Identify which cell holds the provided text, then report its (x, y) central coordinate. 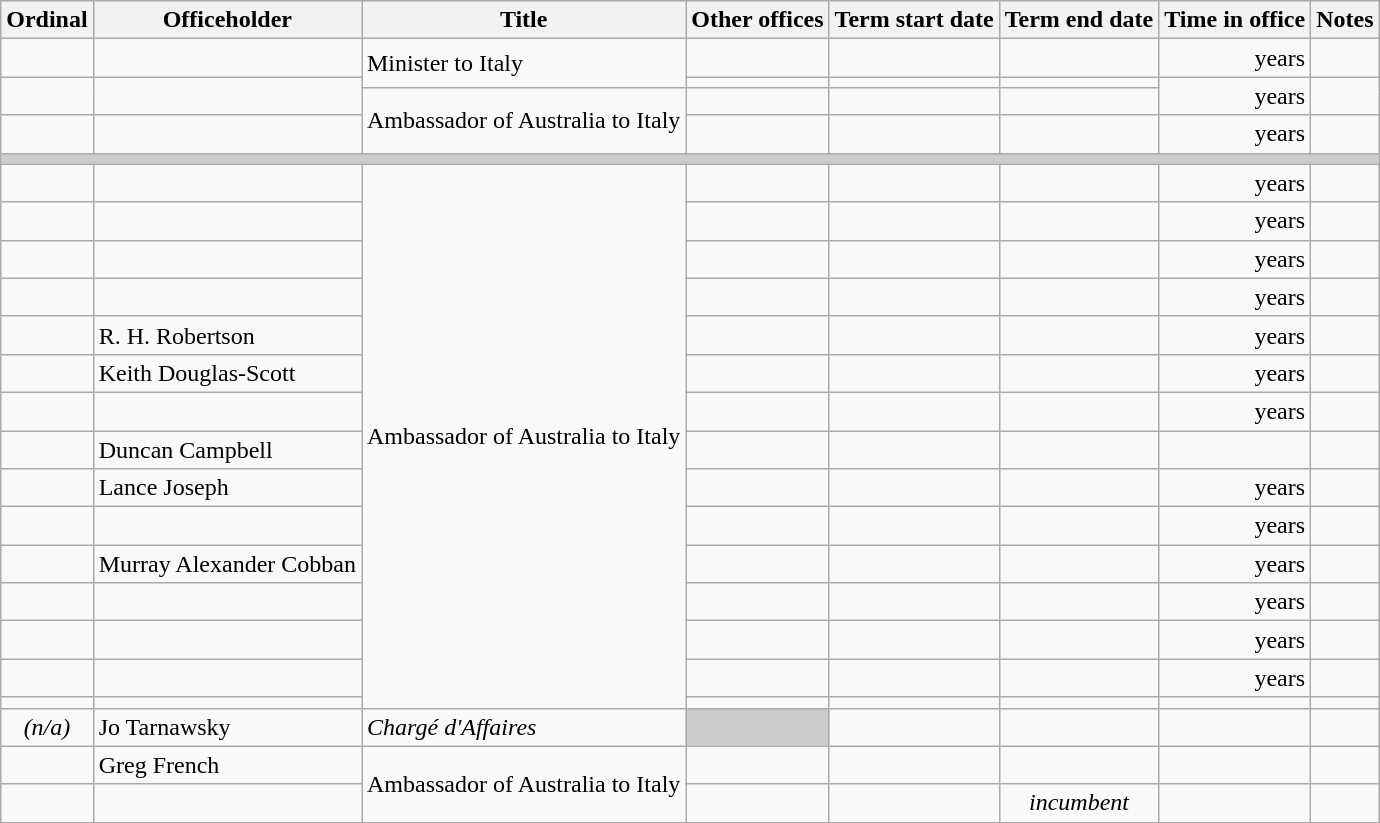
Other offices (758, 20)
(n/a) (47, 727)
Time in office (1235, 20)
Chargé d'Affaires (524, 727)
Greg French (227, 765)
Keith Douglas-Scott (227, 373)
R. H. Robertson (227, 335)
Duncan Campbell (227, 449)
incumbent (1079, 803)
Officeholder (227, 20)
Term start date (914, 20)
Murray Alexander Cobban (227, 564)
Minister to Italy (524, 64)
Title (524, 20)
Ordinal (47, 20)
Notes (1345, 20)
Jo Tarnawsky (227, 727)
Lance Joseph (227, 488)
Term end date (1079, 20)
